Capture the cell that displays the provided text and extract its [X, Y] central coordinate. 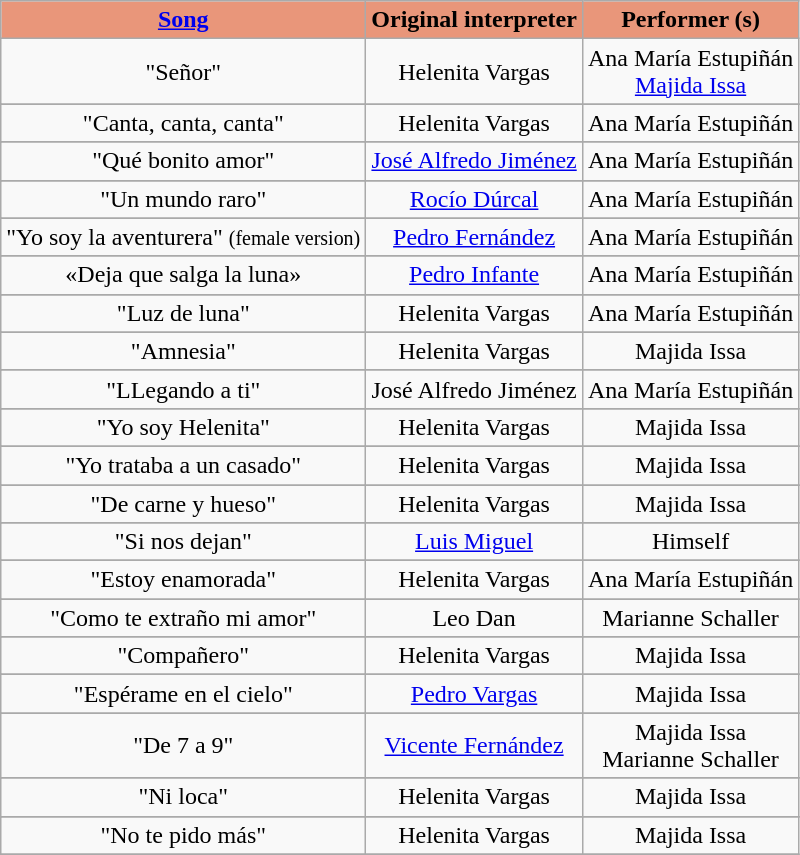
Performer (s) [690, 20]
Ana María EstupiñánMajida Issa [690, 72]
"Compañero" [184, 656]
"Qué bonito amor" [184, 161]
Pedro Infante [474, 275]
Original interpreter [474, 20]
"LLegando a ti" [184, 389]
Majida IssaMarianne Schaller [690, 746]
Rocío Dúrcal [474, 199]
"Espérame en el cielo" [184, 694]
"Yo soy Helenita" [184, 427]
Himself [690, 542]
"Canta, canta, canta" [184, 123]
Pedro Fernández [474, 237]
"Amnesia" [184, 351]
Vicente Fernández [474, 746]
"Estoy enamorada" [184, 580]
Leo Dan [474, 618]
"Si nos dejan" [184, 542]
"Como te extraño mi amor" [184, 618]
Marianne Schaller [690, 618]
"Señor" [184, 72]
"Yo soy la aventurera" (female version) [184, 237]
"Yo trataba a un casado" [184, 465]
Pedro Vargas [474, 694]
"Luz de luna" [184, 313]
"De carne y hueso" [184, 503]
"Ni loca" [184, 797]
Song [184, 20]
"De 7 a 9" [184, 746]
"Un mundo raro" [184, 199]
Luis Miguel [474, 542]
"No te pido más" [184, 835]
«Deja que salga la luna» [184, 275]
